Detect which cell encompasses the target text, then output its [X, Y] center coordinate. 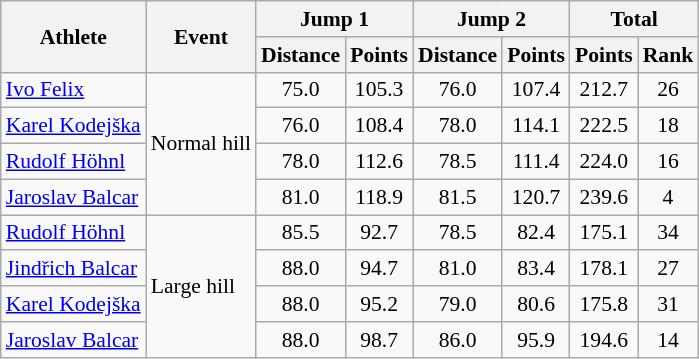
105.3 [379, 90]
112.6 [379, 162]
85.5 [300, 233]
Event [201, 36]
108.4 [379, 126]
175.1 [604, 233]
16 [668, 162]
94.7 [379, 269]
83.4 [536, 269]
111.4 [536, 162]
26 [668, 90]
79.0 [458, 304]
86.0 [458, 340]
14 [668, 340]
Normal hill [201, 143]
118.9 [379, 197]
224.0 [604, 162]
Ivo Felix [74, 90]
Jump 2 [492, 19]
95.2 [379, 304]
Jump 1 [334, 19]
34 [668, 233]
178.1 [604, 269]
Total [634, 19]
4 [668, 197]
98.7 [379, 340]
120.7 [536, 197]
Athlete [74, 36]
18 [668, 126]
107.4 [536, 90]
75.0 [300, 90]
114.1 [536, 126]
31 [668, 304]
175.8 [604, 304]
82.4 [536, 233]
27 [668, 269]
95.9 [536, 340]
81.5 [458, 197]
Jindřich Balcar [74, 269]
92.7 [379, 233]
194.6 [604, 340]
212.7 [604, 90]
239.6 [604, 197]
80.6 [536, 304]
222.5 [604, 126]
Rank [668, 55]
Large hill [201, 286]
